Find where the given text appears and provide that cell's center as [X, Y] coordinate. 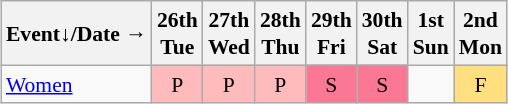
2ndMon [480, 33]
Women [76, 84]
29thFri [332, 33]
26thTue [178, 33]
28thThu [280, 33]
1stSun [431, 33]
F [480, 84]
Event↓/Date → [76, 33]
27thWed [229, 33]
30thSat [382, 33]
